Pinpoint the cell where the given text exists, returning its (X, Y) midpoint coordinate. 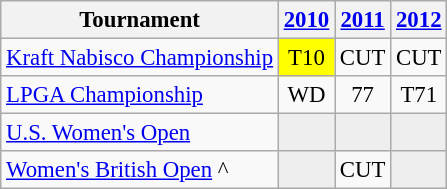
T71 (419, 95)
LPGA Championship (140, 95)
WD (306, 95)
2010 (306, 20)
T10 (306, 58)
Tournament (140, 20)
U.S. Women's Open (140, 133)
77 (363, 95)
Kraft Nabisco Championship (140, 58)
Women's British Open ^ (140, 170)
2012 (419, 20)
2011 (363, 20)
